Return [X, Y] of the center of cell containing provided text 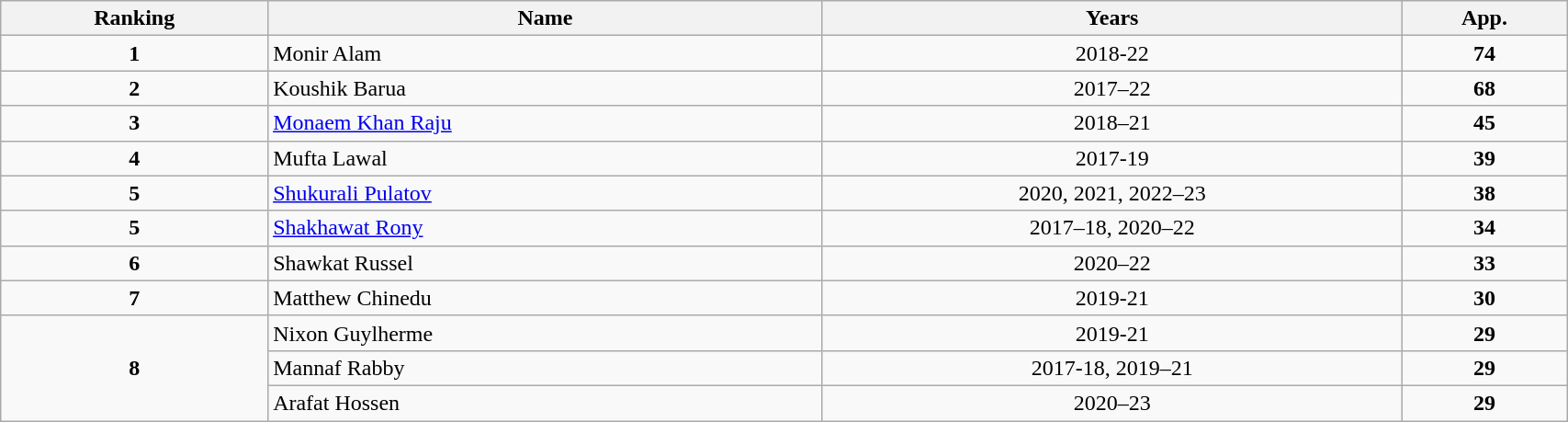
2020, 2021, 2022–23 [1111, 193]
2018–21 [1111, 123]
2018-22 [1111, 53]
2017-19 [1111, 158]
Shakhawat Rony [546, 228]
6 [134, 263]
Monaem Khan Raju [546, 123]
45 [1484, 123]
2017–18, 2020–22 [1111, 228]
33 [1484, 263]
Years [1111, 18]
38 [1484, 193]
Mannaf Rabby [546, 368]
2020–22 [1111, 263]
7 [134, 298]
39 [1484, 158]
Shukurali Pulatov [546, 193]
4 [134, 158]
68 [1484, 88]
74 [1484, 53]
1 [134, 53]
Koushik Barua [546, 88]
2020–23 [1111, 403]
2 [134, 88]
2017–22 [1111, 88]
Arafat Hossen [546, 403]
Nixon Guylherme [546, 333]
34 [1484, 228]
Monir Alam [546, 53]
Name [546, 18]
2017-18, 2019–21 [1111, 368]
3 [134, 123]
Ranking [134, 18]
Mufta Lawal [546, 158]
30 [1484, 298]
App. [1484, 18]
Matthew Chinedu [546, 298]
8 [134, 368]
Shawkat Russel [546, 263]
